Capture the cell that displays the provided text and extract its [x, y] central coordinate. 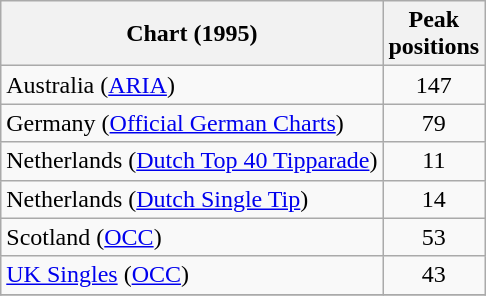
Peakpositions [434, 34]
53 [434, 237]
UK Singles (OCC) [192, 275]
Chart (1995) [192, 34]
79 [434, 123]
147 [434, 85]
Netherlands (Dutch Single Tip) [192, 199]
Netherlands (Dutch Top 40 Tipparade) [192, 161]
14 [434, 199]
43 [434, 275]
11 [434, 161]
Scotland (OCC) [192, 237]
Australia (ARIA) [192, 85]
Germany (Official German Charts) [192, 123]
